Output the (x, y) coordinate of the center of the cell containing the given text.  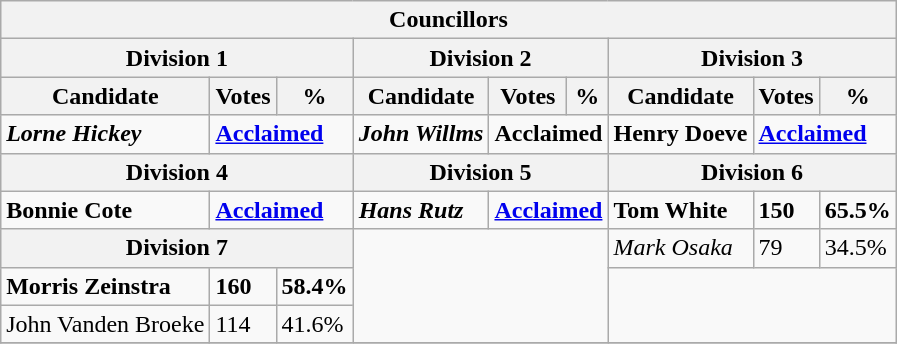
Mark Osaka (680, 248)
Division 7 (177, 248)
Councillors (449, 20)
79 (786, 248)
John Vanden Broeke (106, 324)
Division 1 (177, 58)
Division 6 (752, 172)
160 (243, 286)
Division 2 (480, 58)
Division 3 (752, 58)
Division 5 (480, 172)
Morris Zeinstra (106, 286)
Lorne Hickey (106, 134)
Hans Rutz (421, 210)
41.6% (314, 324)
Bonnie Cote (106, 210)
John Willms (421, 134)
114 (243, 324)
Henry Doeve (680, 134)
34.5% (858, 248)
58.4% (314, 286)
65.5% (858, 210)
Tom White (680, 210)
150 (786, 210)
Division 4 (177, 172)
